Find where the given text appears and provide that cell's center as [X, Y] coordinate. 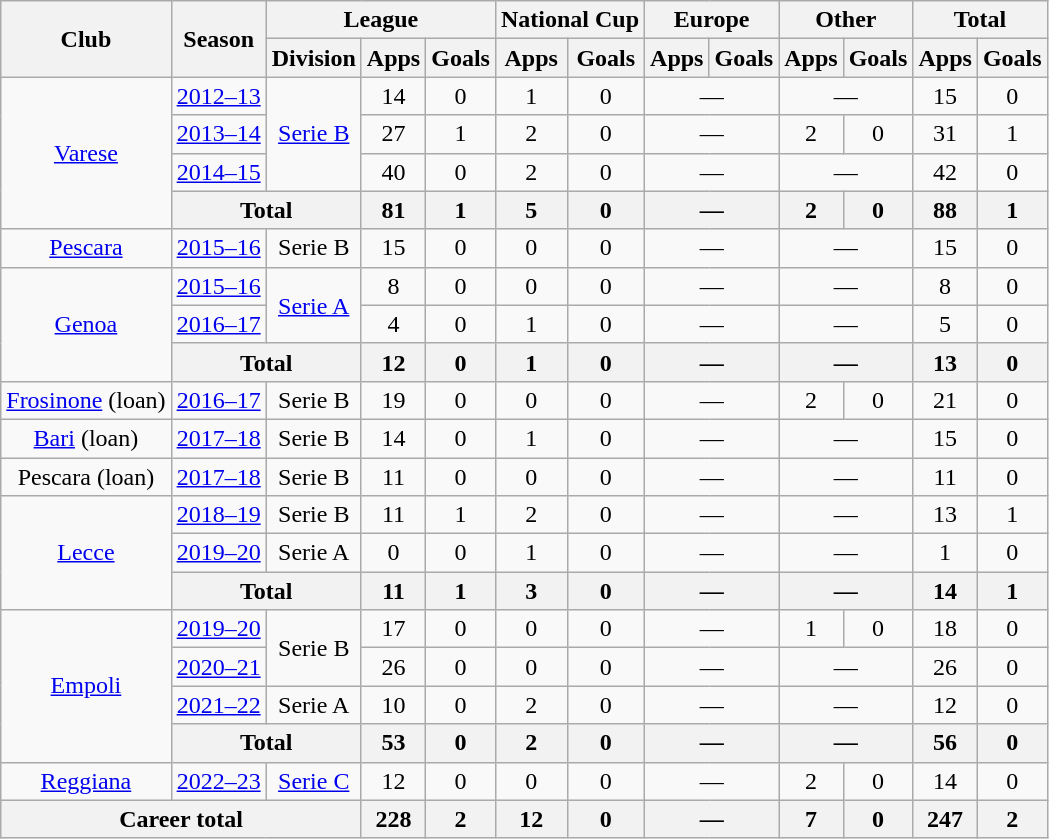
31 [945, 134]
Career total [182, 819]
National Cup [570, 20]
18 [945, 629]
Other [846, 20]
Pescara [86, 248]
Season [218, 39]
56 [945, 743]
2022–23 [218, 781]
2012–13 [218, 96]
247 [945, 819]
League [380, 20]
10 [393, 705]
Reggiana [86, 781]
Division [314, 58]
27 [393, 134]
Lecce [86, 553]
Bari (loan) [86, 438]
3 [531, 591]
40 [393, 172]
2018–19 [218, 515]
21 [945, 400]
42 [945, 172]
Genoa [86, 324]
2013–14 [218, 134]
53 [393, 743]
19 [393, 400]
Frosinone (loan) [86, 400]
2021–22 [218, 705]
228 [393, 819]
2014–15 [218, 172]
Club [86, 39]
Varese [86, 153]
Empoli [86, 686]
Pescara (loan) [86, 477]
17 [393, 629]
7 [811, 819]
Serie C [314, 781]
Europe [712, 20]
88 [945, 210]
4 [393, 324]
81 [393, 210]
2020–21 [218, 667]
